Search for the cell housing the specified text and yield its [X, Y] center coordinate. 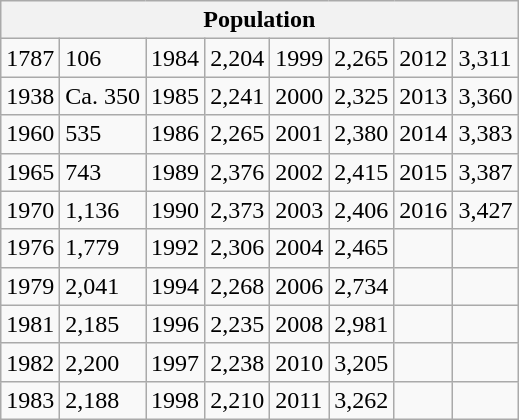
2000 [300, 96]
2,235 [238, 324]
2,376 [238, 172]
1999 [300, 58]
3,383 [486, 134]
Ca. 350 [103, 96]
2011 [300, 400]
2004 [300, 248]
2,406 [362, 210]
106 [103, 58]
1970 [30, 210]
2,185 [103, 324]
2003 [300, 210]
2,188 [103, 400]
2014 [424, 134]
1990 [176, 210]
3,205 [362, 362]
1998 [176, 400]
2,465 [362, 248]
1984 [176, 58]
1976 [30, 248]
1989 [176, 172]
2,041 [103, 286]
1985 [176, 96]
2,210 [238, 400]
1787 [30, 58]
2001 [300, 134]
3,311 [486, 58]
2002 [300, 172]
2006 [300, 286]
1960 [30, 134]
2,734 [362, 286]
3,427 [486, 210]
2010 [300, 362]
1,779 [103, 248]
2,200 [103, 362]
2,415 [362, 172]
1994 [176, 286]
2,268 [238, 286]
2,380 [362, 134]
2013 [424, 96]
2,373 [238, 210]
1997 [176, 362]
1986 [176, 134]
1992 [176, 248]
3,360 [486, 96]
Population [260, 20]
2,981 [362, 324]
1996 [176, 324]
1983 [30, 400]
1979 [30, 286]
3,262 [362, 400]
2015 [424, 172]
2016 [424, 210]
1965 [30, 172]
535 [103, 134]
1981 [30, 324]
1,136 [103, 210]
2,204 [238, 58]
743 [103, 172]
2008 [300, 324]
2,325 [362, 96]
2,241 [238, 96]
1982 [30, 362]
3,387 [486, 172]
2012 [424, 58]
1938 [30, 96]
2,238 [238, 362]
2,306 [238, 248]
